Identify which cell holds the provided text, then report its (X, Y) central coordinate. 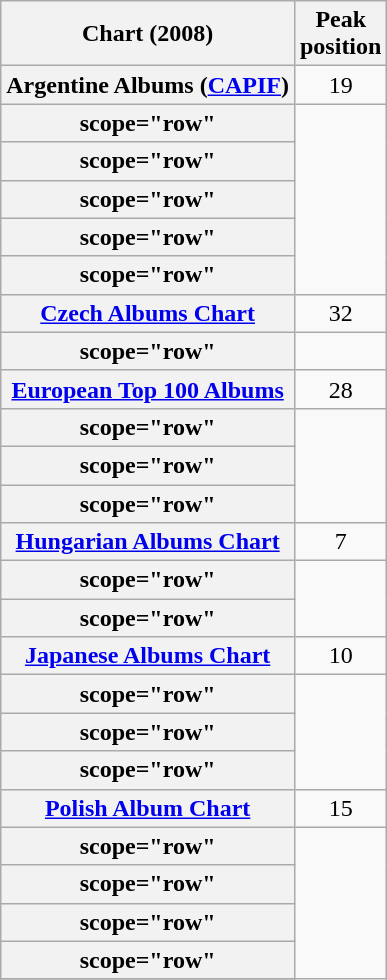
Argentine Albums (CAPIF) (148, 85)
Japanese Albums Chart (148, 656)
European Top 100 Albums (148, 389)
19 (340, 85)
Chart (2008) (148, 34)
15 (340, 808)
32 (340, 313)
Polish Album Chart (148, 808)
Czech Albums Chart (148, 313)
Hungarian Albums Chart (148, 542)
28 (340, 389)
7 (340, 542)
Peakposition (340, 34)
10 (340, 656)
